Determine the [x, y] coordinate at the center of the cell enclosing the given text.  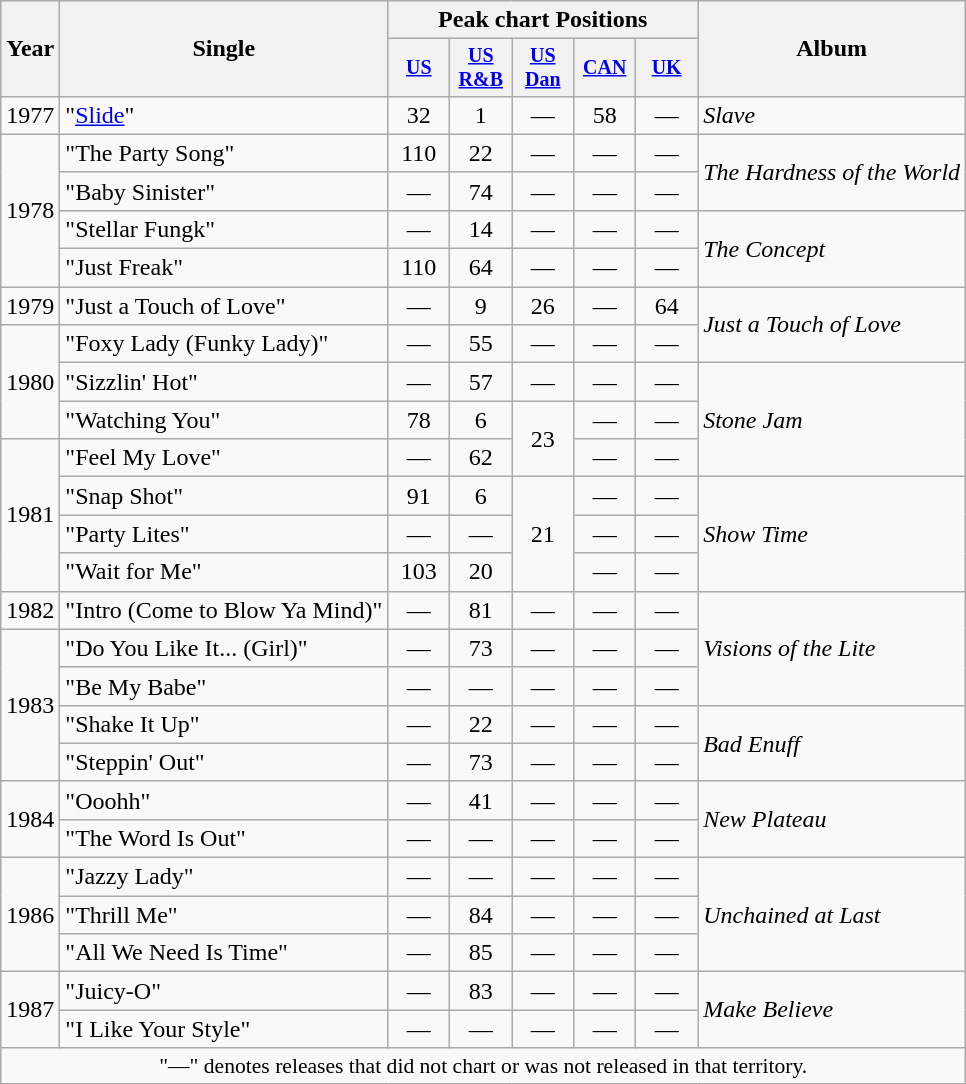
"Be My Babe" [224, 686]
1984 [30, 819]
85 [481, 953]
"Foxy Lady (Funky Lady)" [224, 344]
1983 [30, 705]
"The Party Song" [224, 153]
1987 [30, 1010]
"All We Need Is Time" [224, 953]
1980 [30, 382]
The Hardness of the World [832, 172]
Show Time [832, 534]
Just a Touch of Love [832, 325]
21 [543, 534]
81 [481, 610]
1986 [30, 915]
23 [543, 439]
Stone Jam [832, 420]
58 [605, 115]
"Snap Shot" [224, 496]
"Steppin' Out" [224, 762]
Bad Enuff [832, 743]
The Concept [832, 248]
57 [481, 382]
UK [667, 68]
"Jazzy Lady" [224, 877]
"Juicy-O" [224, 991]
"Just a Touch of Love" [224, 306]
74 [481, 191]
41 [481, 800]
84 [481, 915]
9 [481, 306]
"Ooohh" [224, 800]
26 [543, 306]
Year [30, 49]
"Baby Sinister" [224, 191]
"Do You Like It... (Girl)" [224, 648]
New Plateau [832, 819]
"—" denotes releases that did not chart or was not released in that territory. [484, 1066]
USR&B [481, 68]
91 [419, 496]
1977 [30, 115]
"The Word Is Out" [224, 838]
55 [481, 344]
Album [832, 49]
1 [481, 115]
Peak chart Positions [543, 20]
Make Believe [832, 1010]
"Watching You" [224, 420]
"Party Lites" [224, 534]
32 [419, 115]
CAN [605, 68]
"Feel My Love" [224, 458]
Unchained at Last [832, 915]
"Shake It Up" [224, 724]
"I Like Your Style" [224, 1029]
Visions of the Lite [832, 648]
1982 [30, 610]
"Thrill Me" [224, 915]
1978 [30, 210]
1979 [30, 306]
Slave [832, 115]
14 [481, 229]
20 [481, 572]
"Sizzlin' Hot" [224, 382]
83 [481, 991]
62 [481, 458]
US [419, 68]
"Stellar Fungk" [224, 229]
103 [419, 572]
"Wait for Me" [224, 572]
"Slide" [224, 115]
"Just Freak" [224, 268]
78 [419, 420]
Single [224, 49]
"Intro (Come to Blow Ya Mind)" [224, 610]
USDan [543, 68]
1981 [30, 515]
